Detect which cell encompasses the target text, then output its (X, Y) center coordinate. 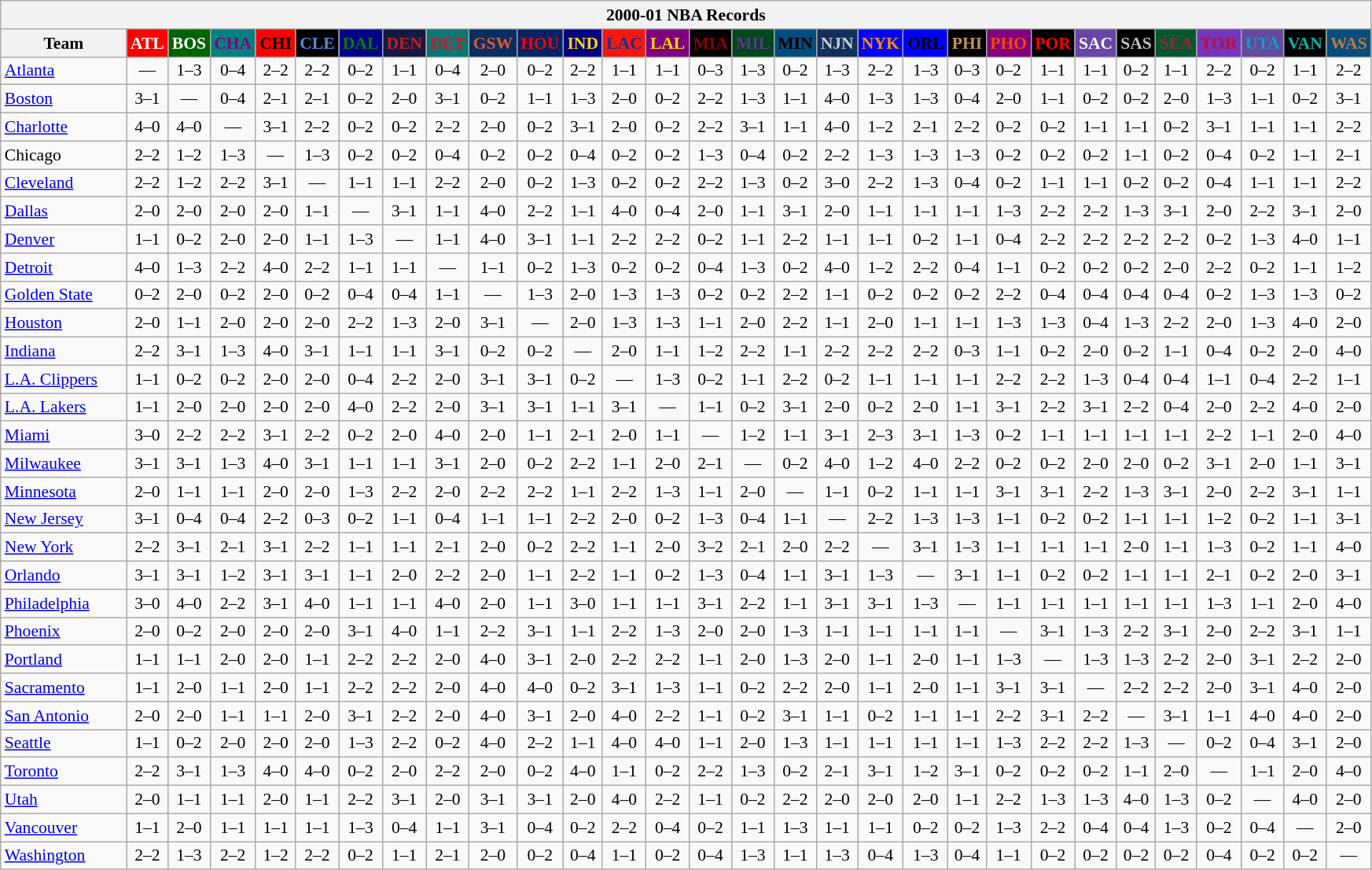
Washington (64, 856)
Indiana (64, 352)
Detroit (64, 267)
MIL (753, 43)
Houston (64, 323)
CHA (233, 43)
Boston (64, 99)
SEA (1176, 43)
NYK (881, 43)
HOU (539, 43)
Orlando (64, 576)
CLE (318, 43)
VAN (1305, 43)
LAC (624, 43)
MIN (795, 43)
Phoenix (64, 632)
DAL (361, 43)
ATL (148, 43)
BOS (189, 43)
Minnesota (64, 492)
PHO (1008, 43)
Vancouver (64, 828)
Dallas (64, 212)
SAC (1096, 43)
ORL (926, 43)
New York (64, 547)
Toronto (64, 772)
Sacramento (64, 688)
WAS (1349, 43)
3–2 (710, 547)
San Antonio (64, 716)
New Jersey (64, 519)
Utah (64, 800)
LAL (668, 43)
Team (64, 43)
Denver (64, 239)
2000-01 NBA Records (686, 15)
Philadelphia (64, 603)
Cleveland (64, 183)
2–3 (881, 436)
GSW (494, 43)
TOR (1219, 43)
NJN (837, 43)
Seattle (64, 743)
Milwaukee (64, 463)
L.A. Lakers (64, 407)
Miami (64, 436)
Golden State (64, 295)
Charlotte (64, 127)
PHI (967, 43)
POR (1053, 43)
CHI (275, 43)
SAS (1136, 43)
MIA (710, 43)
DEN (404, 43)
IND (583, 43)
DET (448, 43)
Atlanta (64, 71)
Chicago (64, 155)
L.A. Clippers (64, 379)
Portland (64, 660)
UTA (1263, 43)
